For the text-containing cell, return its midpoint in (x, y) coordinate format. 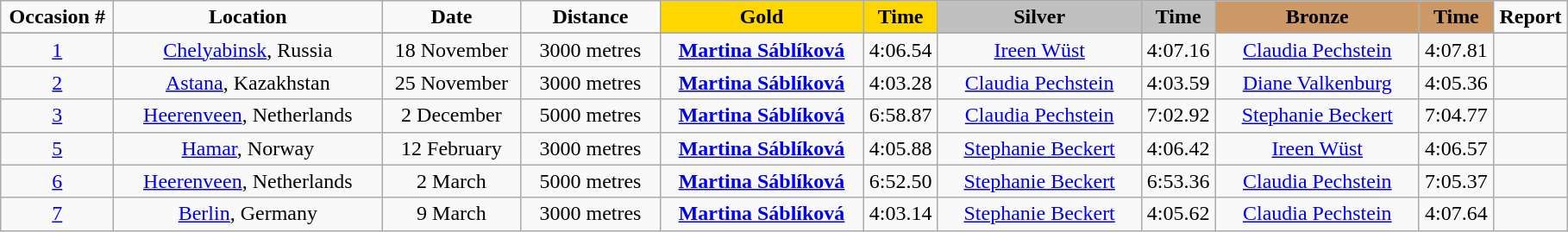
4:07.64 (1456, 214)
Distance (590, 17)
6:58.87 (900, 116)
25 November (452, 83)
12 February (452, 148)
7:05.37 (1456, 181)
Location (248, 17)
4:05.36 (1456, 83)
4:06.57 (1456, 148)
7:04.77 (1456, 116)
Diane Valkenburg (1317, 83)
Silver (1039, 17)
4:03.14 (900, 214)
1 (57, 50)
4:03.28 (900, 83)
6:53.36 (1178, 181)
Report (1530, 17)
9 March (452, 214)
7 (57, 214)
4:07.81 (1456, 50)
2 March (452, 181)
4:07.16 (1178, 50)
3 (57, 116)
Astana, Kazakhstan (248, 83)
5 (57, 148)
6 (57, 181)
4:06.42 (1178, 148)
18 November (452, 50)
4:03.59 (1178, 83)
Gold (762, 17)
4:05.62 (1178, 214)
Bronze (1317, 17)
7:02.92 (1178, 116)
Chelyabinsk, Russia (248, 50)
Berlin, Germany (248, 214)
4:06.54 (900, 50)
Date (452, 17)
Hamar, Norway (248, 148)
Occasion # (57, 17)
6:52.50 (900, 181)
4:05.88 (900, 148)
2 (57, 83)
2 December (452, 116)
